Extract the [x, y] coordinate from the center of the cell holding the provided text.  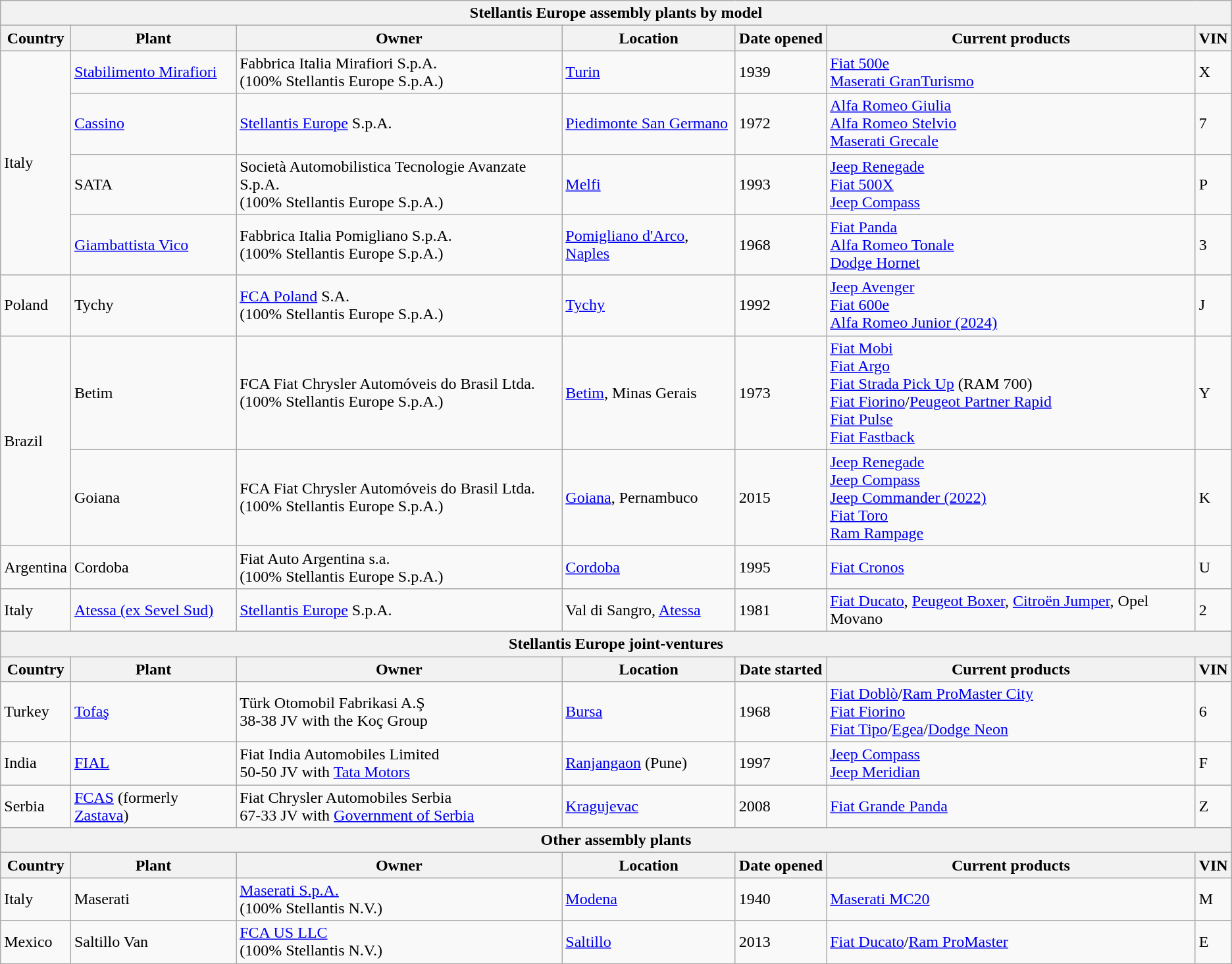
Goiana [153, 497]
1939 [781, 72]
Saltillo [649, 942]
2013 [781, 942]
Pomigliano d'Arco, Naples [649, 245]
7 [1214, 124]
Fiat PandaAlfa Romeo TonaleDodge Hornet [1011, 245]
1992 [781, 305]
Fiat Doblò/Ram ProMaster CityFiat FiorinoFiat Tipo/Egea/Dodge Neon [1011, 712]
FCA US LLC(100% Stellantis N.V.) [399, 942]
1993 [781, 184]
Y [1214, 392]
Atessa (ex Sevel Sud) [153, 609]
Betim, Minas Gerais [649, 392]
1981 [781, 609]
Giambattista Vico [153, 245]
Alfa Romeo GiuliaAlfa Romeo StelvioMaserati Grecale [1011, 124]
Melfi [649, 184]
E [1214, 942]
Turkey [36, 712]
Goiana, Pernambuco [649, 497]
Z [1214, 807]
1972 [781, 124]
Poland [36, 305]
Stabilimento Mirafiori [153, 72]
6 [1214, 712]
Tofaş [153, 712]
Fiat Ducato, Peugeot Boxer, Citroën Jumper, Opel Movano [1011, 609]
Brazil [36, 441]
Piedimonte San Germano [649, 124]
J [1214, 305]
Fiat Chrysler Automobiles Serbia67-33 JV with Government of Serbia [399, 807]
SATA [153, 184]
Modena [649, 899]
Maserati [153, 899]
U [1214, 567]
India [36, 763]
Jeep AvengerFiat 600eAlfa Romeo Junior (2024) [1011, 305]
1973 [781, 392]
FCA Poland S.A.(100% Stellantis Europe S.p.A.) [399, 305]
2 [1214, 609]
Fiat Ducato/Ram ProMaster [1011, 942]
Bursa [649, 712]
Cassino [153, 124]
Fiat 500eMaserati GranTurismo [1011, 72]
Fabbrica Italia Pomigliano S.p.A.(100% Stellantis Europe S.p.A.) [399, 245]
3 [1214, 245]
2008 [781, 807]
1940 [781, 899]
Kragujevac [649, 807]
Maserati MC20 [1011, 899]
1997 [781, 763]
Argentina [36, 567]
Other assembly plants [616, 840]
Fabbrica Italia Mirafiori S.p.A.(100% Stellantis Europe S.p.A.) [399, 72]
FCAS (formerly Zastava) [153, 807]
M [1214, 899]
Fiat India Automobiles Limited50-50 JV with Tata Motors [399, 763]
Val di Sangro, Atessa [649, 609]
Türk Otomobil Fabrikasi A.Ş38-38 JV with the Koç Group [399, 712]
Fiat Auto Argentina s.a.(100% Stellantis Europe S.p.A.) [399, 567]
Serbia [36, 807]
1995 [781, 567]
Stellantis Europe joint-ventures [616, 644]
Ranjangaon (Pune) [649, 763]
Turin [649, 72]
Jeep RenegadeFiat 500XJeep Compass [1011, 184]
Betim [153, 392]
Maserati S.p.A.(100% Stellantis N.V.) [399, 899]
Fiat Grande Panda [1011, 807]
Jeep RenegadeJeep CompassJeep Commander (2022)Fiat ToroRam Rampage [1011, 497]
K [1214, 497]
Società Automobilistica Tecnologie Avanzate S.p.A.(100% Stellantis Europe S.p.A.) [399, 184]
Stellantis Europe assembly plants by model [616, 13]
X [1214, 72]
Mexico [36, 942]
Jeep CompassJeep Meridian [1011, 763]
F [1214, 763]
Fiat Cronos [1011, 567]
2015 [781, 497]
Date started [781, 669]
Fiat MobiFiat ArgoFiat Strada Pick Up (RAM 700)Fiat Fiorino/Peugeot Partner RapidFiat PulseFiat Fastback [1011, 392]
P [1214, 184]
Saltillo Van [153, 942]
FIAL [153, 763]
